For the text-containing cell, return its midpoint in [X, Y] coordinate format. 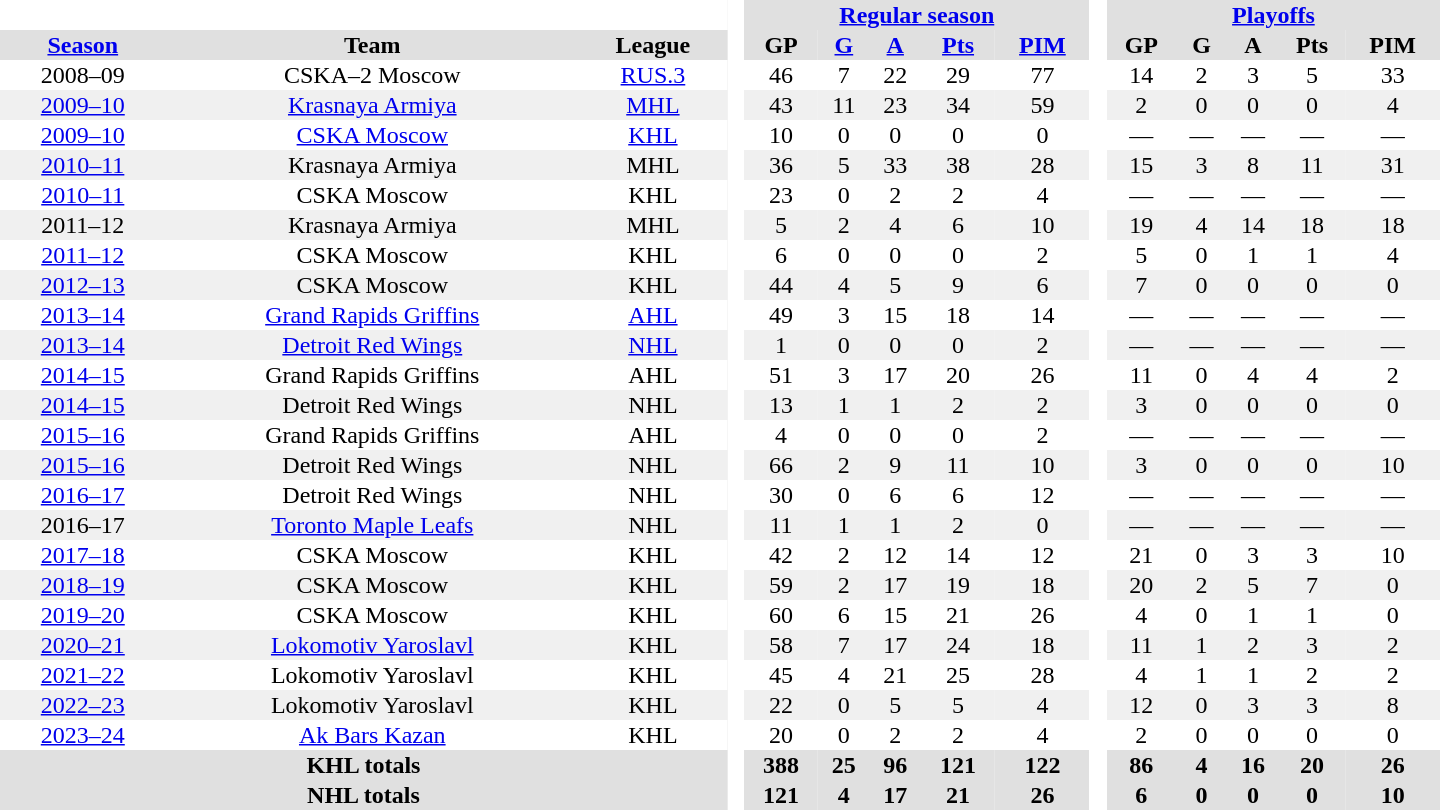
16 [1252, 765]
Playoffs [1274, 15]
2023–24 [83, 735]
96 [896, 765]
122 [1042, 765]
24 [958, 645]
51 [781, 375]
2019–20 [83, 615]
2008–09 [83, 75]
31 [1392, 165]
2012–13 [83, 285]
2017–18 [83, 555]
Season [83, 45]
58 [781, 645]
Regular season [917, 15]
League [653, 45]
42 [781, 555]
2018–19 [83, 585]
CSKA–2 Moscow [372, 75]
66 [781, 465]
Ak Bars Kazan [372, 735]
46 [781, 75]
36 [781, 165]
49 [781, 315]
60 [781, 615]
77 [1042, 75]
45 [781, 675]
2021–22 [83, 675]
34 [958, 105]
2020–21 [83, 645]
44 [781, 285]
Toronto Maple Leafs [372, 525]
30 [781, 495]
13 [781, 405]
43 [781, 105]
RUS.3 [653, 75]
388 [781, 765]
2022–23 [83, 705]
Team [372, 45]
86 [1142, 765]
NHL totals [364, 795]
KHL totals [364, 765]
29 [958, 75]
38 [958, 165]
